Identify which cell holds the provided text, then report its (X, Y) central coordinate. 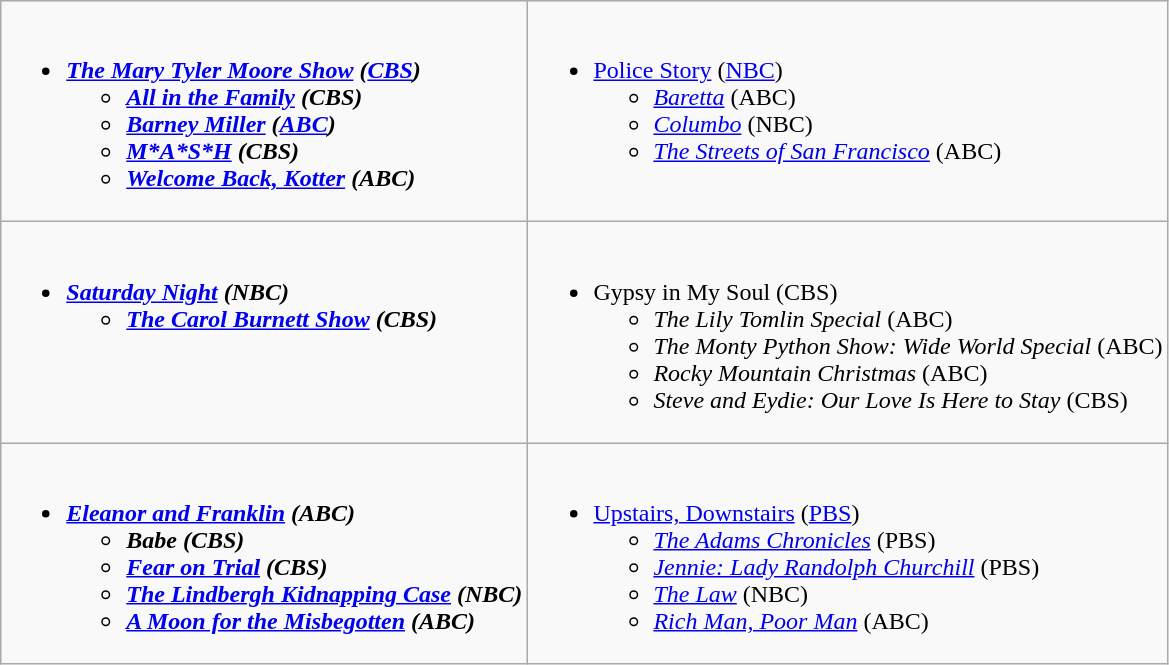
The Mary Tyler Moore Show (CBS)All in the Family (CBS)Barney Miller (ABC)M*A*S*H (CBS)Welcome Back, Kotter (ABC) (264, 112)
Upstairs, Downstairs (PBS)The Adams Chronicles (PBS)Jennie: Lady Randolph Churchill (PBS)The Law (NBC)Rich Man, Poor Man (ABC) (848, 554)
Saturday Night (NBC)The Carol Burnett Show (CBS) (264, 332)
Eleanor and Franklin (ABC)Babe (CBS)Fear on Trial (CBS)The Lindbergh Kidnapping Case (NBC)A Moon for the Misbegotten (ABC) (264, 554)
Police Story (NBC)Baretta (ABC)Columbo (NBC)The Streets of San Francisco (ABC) (848, 112)
